From the cell containing the given text, extract its center point as [X, Y] coordinate. 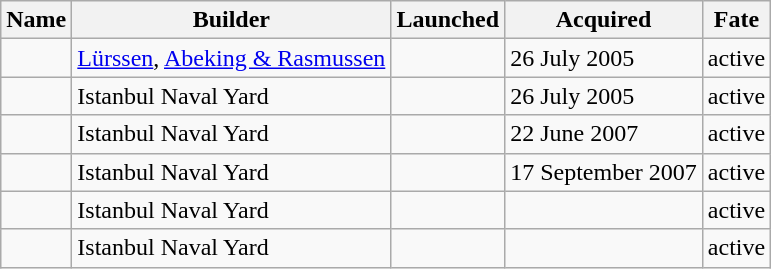
Fate [736, 20]
22 June 2007 [604, 134]
Acquired [604, 20]
Launched [448, 20]
17 September 2007 [604, 172]
Lürssen, Abeking & Rasmussen [232, 58]
Builder [232, 20]
Name [36, 20]
